Scan for the cell matching the given text and deliver its (X, Y) coordinate at center. 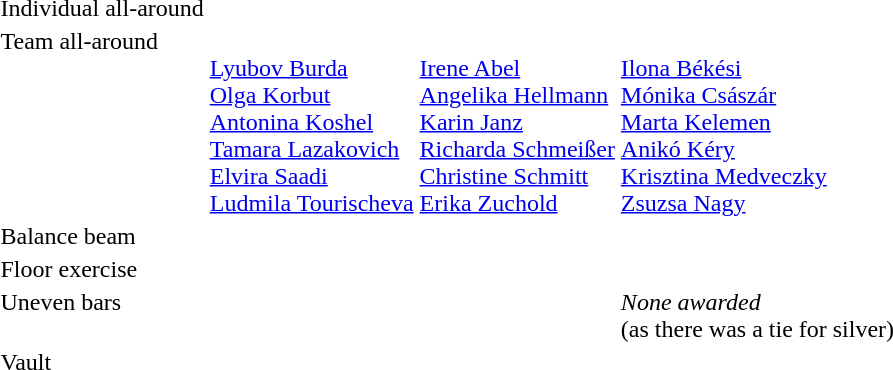
Irene AbelAngelika HellmannKarin JanzRicharda SchmeißerChristine SchmittErika Zuchold (517, 122)
Lyubov BurdaOlga KorbutAntonina KoshelTamara LazakovichElvira SaadiLudmila Tourischeva (312, 122)
